Identify which cell holds the provided text, then report its [x, y] central coordinate. 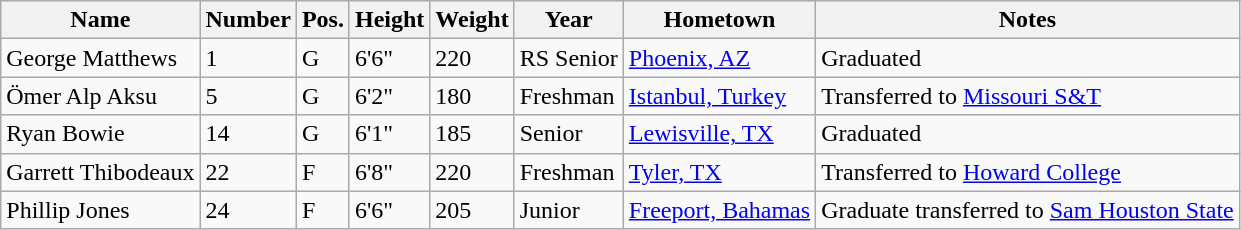
6'1" [389, 134]
Ömer Alp Aksu [100, 96]
Phillip Jones [100, 210]
205 [472, 210]
24 [248, 210]
Notes [1028, 20]
RS Senior [568, 58]
22 [248, 172]
Transferred to Missouri S&T [1028, 96]
Height [389, 20]
14 [248, 134]
Year [568, 20]
Senior [568, 134]
Tyler, TX [719, 172]
6'8" [389, 172]
Pos. [322, 20]
Lewisville, TX [719, 134]
185 [472, 134]
Junior [568, 210]
6'2" [389, 96]
180 [472, 96]
5 [248, 96]
Istanbul, Turkey [719, 96]
Number [248, 20]
Phoenix, AZ [719, 58]
Weight [472, 20]
Freeport, Bahamas [719, 210]
George Matthews [100, 58]
Ryan Bowie [100, 134]
Transferred to Howard College [1028, 172]
Graduate transferred to Sam Houston State [1028, 210]
Name [100, 20]
Garrett Thibodeaux [100, 172]
Hometown [719, 20]
1 [248, 58]
